Detect which cell encompasses the target text, then output its [X, Y] center coordinate. 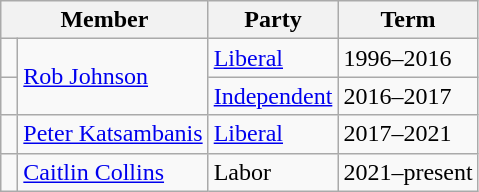
Party [273, 20]
2021–present [408, 172]
Labor [273, 172]
Rob Johnson [113, 77]
Term [408, 20]
2016–2017 [408, 96]
Caitlin Collins [113, 172]
Peter Katsambanis [113, 134]
1996–2016 [408, 58]
Member [104, 20]
2017–2021 [408, 134]
Independent [273, 96]
